Detect which cell encompasses the target text, then output its [X, Y] center coordinate. 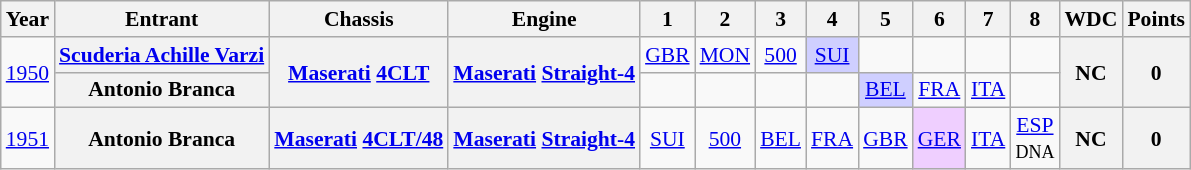
8 [1034, 19]
Maserati 4CLT [358, 72]
Chassis [358, 19]
1951 [28, 138]
6 [940, 19]
Engine [544, 19]
Entrant [162, 19]
Points [1156, 19]
GER [940, 138]
Scuderia Achille Varzi [162, 55]
WDC [1090, 19]
Year [28, 19]
1 [668, 19]
1950 [28, 72]
7 [988, 19]
4 [832, 19]
3 [780, 19]
5 [886, 19]
ESPDNA [1034, 138]
2 [726, 19]
MON [726, 55]
Maserati 4CLT/48 [358, 138]
